Scan for the cell matching the given text and deliver its (x, y) coordinate at center. 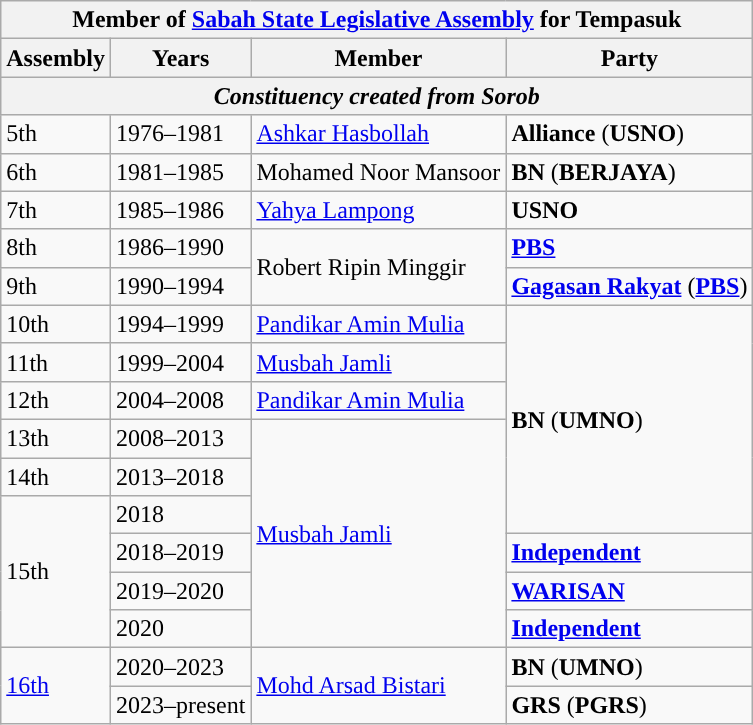
13th (56, 438)
Assembly (56, 58)
Ashkar Hasbollah (378, 134)
1985–1986 (180, 210)
2018–2019 (180, 553)
11th (56, 362)
6th (56, 172)
Alliance (USNO) (630, 134)
16th (56, 686)
Member of Sabah State Legislative Assembly for Tempasuk (377, 20)
1976–1981 (180, 134)
Member (378, 58)
7th (56, 210)
2008–2013 (180, 438)
1981–1985 (180, 172)
Constituency created from Sorob (377, 96)
15th (56, 572)
2018 (180, 515)
Party (630, 58)
9th (56, 286)
Mohd Arsad Bistari (378, 686)
14th (56, 477)
2023–present (180, 705)
2013–2018 (180, 477)
8th (56, 248)
Mohamed Noor Mansoor (378, 172)
2020 (180, 629)
WARISAN (630, 591)
10th (56, 324)
PBS (630, 248)
5th (56, 134)
1999–2004 (180, 362)
1994–1999 (180, 324)
1986–1990 (180, 248)
Yahya Lampong (378, 210)
2019–2020 (180, 591)
1990–1994 (180, 286)
2020–2023 (180, 667)
BN (BERJAYA) (630, 172)
Gagasan Rakyat (PBS) (630, 286)
GRS (PGRS) (630, 705)
Robert Ripin Minggir (378, 267)
USNO (630, 210)
12th (56, 400)
2004–2008 (180, 400)
Years (180, 58)
